Capture the cell that displays the provided text and extract its (X, Y) central coordinate. 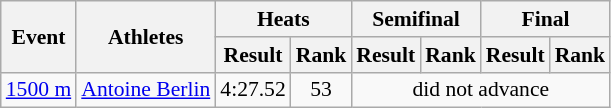
4:27.52 (252, 90)
Athletes (146, 36)
1500 m (38, 90)
did not advance (480, 90)
Antoine Berlin (146, 90)
Final (546, 19)
Semifinal (416, 19)
53 (322, 90)
Heats (283, 19)
Event (38, 36)
